From the cell containing the given text, extract its center point as (x, y) coordinate. 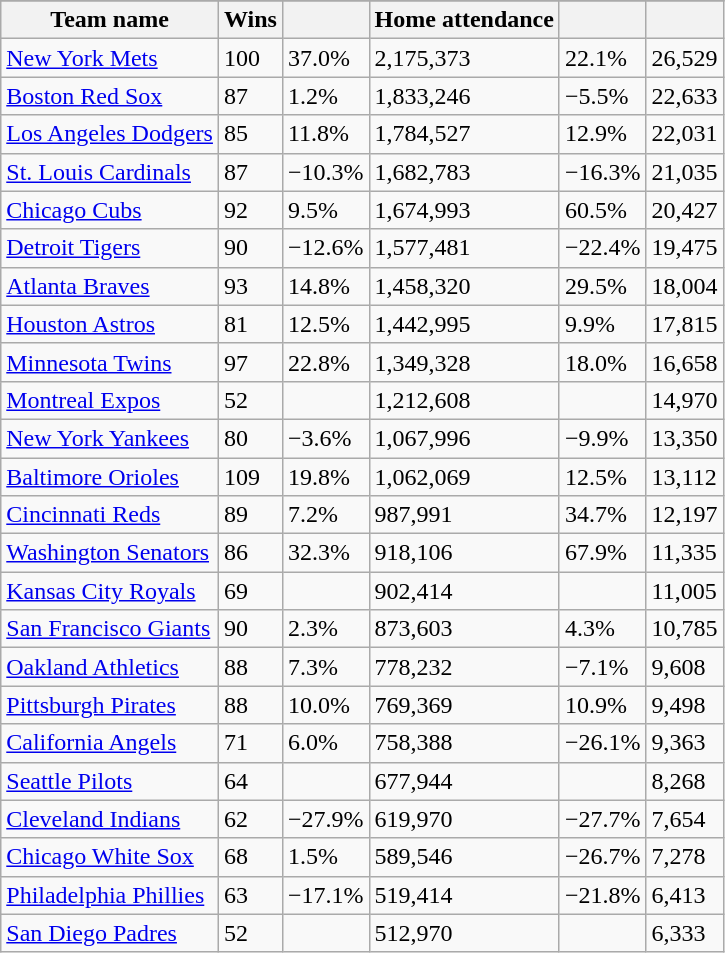
512,970 (464, 933)
20,427 (684, 210)
34.7% (602, 515)
−27.9% (326, 819)
San Francisco Giants (110, 629)
11.8% (326, 134)
12.9% (602, 134)
778,232 (464, 667)
10.0% (326, 705)
Kansas City Royals (110, 591)
10.9% (602, 705)
Boston Red Sox (110, 96)
918,106 (464, 553)
San Diego Padres (110, 933)
589,546 (464, 857)
6,413 (684, 895)
9.9% (602, 324)
9,363 (684, 743)
4.3% (602, 629)
1,674,993 (464, 210)
18.0% (602, 362)
677,944 (464, 781)
7,278 (684, 857)
1,458,320 (464, 286)
Pittsburgh Pirates (110, 705)
17,815 (684, 324)
Baltimore Orioles (110, 477)
−26.1% (602, 743)
St. Louis Cardinals (110, 172)
Philadelphia Phillies (110, 895)
93 (250, 286)
−3.6% (326, 438)
60.5% (602, 210)
New York Mets (110, 58)
19,475 (684, 248)
987,991 (464, 515)
−12.6% (326, 248)
Detroit Tigers (110, 248)
85 (250, 134)
9,498 (684, 705)
71 (250, 743)
−7.1% (602, 667)
92 (250, 210)
11,335 (684, 553)
1,062,069 (464, 477)
7.3% (326, 667)
13,350 (684, 438)
Montreal Expos (110, 400)
63 (250, 895)
22.1% (602, 58)
86 (250, 553)
19.8% (326, 477)
7.2% (326, 515)
68 (250, 857)
8,268 (684, 781)
1,577,481 (464, 248)
Atlanta Braves (110, 286)
758,388 (464, 743)
Home attendance (464, 20)
873,603 (464, 629)
2,175,373 (464, 58)
Team name (110, 20)
1,833,246 (464, 96)
10,785 (684, 629)
14.8% (326, 286)
New York Yankees (110, 438)
−5.5% (602, 96)
6,333 (684, 933)
769,369 (464, 705)
1,349,328 (464, 362)
California Angels (110, 743)
67.9% (602, 553)
Washington Senators (110, 553)
1,784,527 (464, 134)
22,633 (684, 96)
−16.3% (602, 172)
26,529 (684, 58)
−22.4% (602, 248)
Oakland Athletics (110, 667)
21,035 (684, 172)
1.5% (326, 857)
18,004 (684, 286)
6.0% (326, 743)
Houston Astros (110, 324)
619,970 (464, 819)
32.3% (326, 553)
−27.7% (602, 819)
519,414 (464, 895)
1,212,608 (464, 400)
14,970 (684, 400)
−21.8% (602, 895)
29.5% (602, 286)
Seattle Pilots (110, 781)
89 (250, 515)
16,658 (684, 362)
Cincinnati Reds (110, 515)
Chicago Cubs (110, 210)
Minnesota Twins (110, 362)
1.2% (326, 96)
−17.1% (326, 895)
7,654 (684, 819)
12,197 (684, 515)
13,112 (684, 477)
1,442,995 (464, 324)
Wins (250, 20)
22.8% (326, 362)
100 (250, 58)
−26.7% (602, 857)
1,682,783 (464, 172)
Cleveland Indians (110, 819)
22,031 (684, 134)
Los Angeles Dodgers (110, 134)
−9.9% (602, 438)
9,608 (684, 667)
97 (250, 362)
11,005 (684, 591)
1,067,996 (464, 438)
81 (250, 324)
62 (250, 819)
109 (250, 477)
37.0% (326, 58)
64 (250, 781)
9.5% (326, 210)
−10.3% (326, 172)
80 (250, 438)
2.3% (326, 629)
Chicago White Sox (110, 857)
902,414 (464, 591)
69 (250, 591)
